For the text-containing cell, return its midpoint in [x, y] coordinate format. 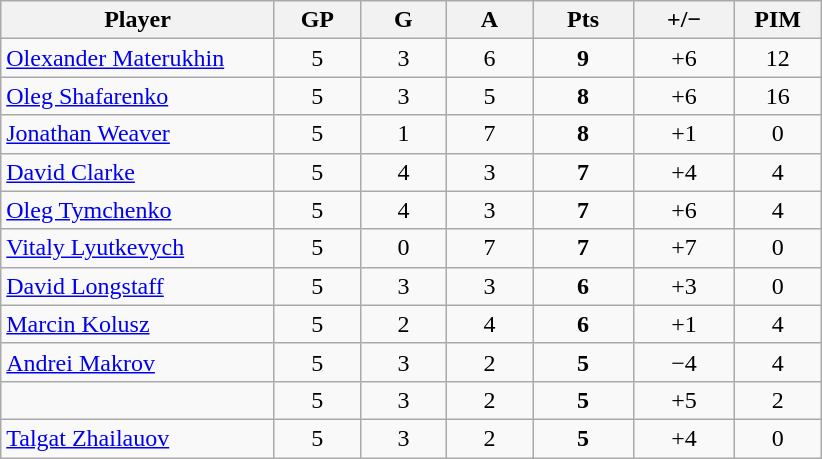
GP [317, 20]
12 [778, 58]
Talgat Zhailauov [138, 438]
−4 [684, 362]
Oleg Shafarenko [138, 96]
+/− [684, 20]
Oleg Tymchenko [138, 210]
Olexander Materukhin [138, 58]
+3 [684, 286]
Pts [582, 20]
1 [403, 134]
+5 [684, 400]
Player [138, 20]
16 [778, 96]
Jonathan Weaver [138, 134]
9 [582, 58]
Andrei Makrov [138, 362]
G [403, 20]
PIM [778, 20]
David Clarke [138, 172]
A [489, 20]
+7 [684, 248]
Vitaly Lyutkevych [138, 248]
Marcin Kolusz [138, 324]
David Longstaff [138, 286]
